Return (X, Y) of the center of cell containing provided text 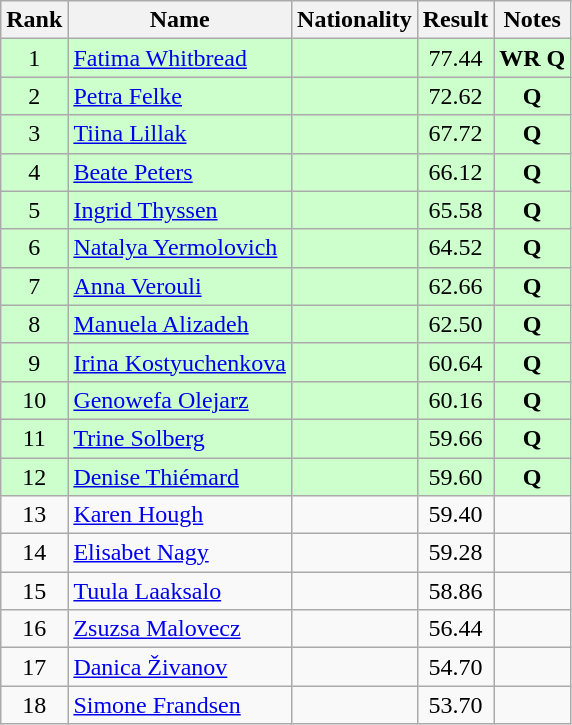
4 (34, 172)
14 (34, 553)
15 (34, 591)
64.52 (455, 248)
Trine Solberg (180, 438)
Manuela Alizadeh (180, 324)
8 (34, 324)
Fatima Whitbread (180, 58)
Ingrid Thyssen (180, 210)
Result (455, 20)
65.58 (455, 210)
18 (34, 705)
72.62 (455, 96)
Genowefa Olejarz (180, 400)
54.70 (455, 667)
53.70 (455, 705)
59.66 (455, 438)
Anna Verouli (180, 286)
Simone Frandsen (180, 705)
1 (34, 58)
59.28 (455, 553)
Notes (532, 20)
Karen Hough (180, 515)
5 (34, 210)
66.12 (455, 172)
6 (34, 248)
77.44 (455, 58)
Denise Thiémard (180, 477)
Danica Živanov (180, 667)
Natalya Yermolovich (180, 248)
WR Q (532, 58)
Petra Felke (180, 96)
67.72 (455, 134)
Nationality (355, 20)
Name (180, 20)
Tuula Laaksalo (180, 591)
10 (34, 400)
Zsuzsa Malovecz (180, 629)
62.66 (455, 286)
13 (34, 515)
62.50 (455, 324)
2 (34, 96)
60.64 (455, 362)
Tiina Lillak (180, 134)
59.40 (455, 515)
16 (34, 629)
59.60 (455, 477)
Elisabet Nagy (180, 553)
Irina Kostyuchenkova (180, 362)
Beate Peters (180, 172)
7 (34, 286)
Rank (34, 20)
12 (34, 477)
58.86 (455, 591)
56.44 (455, 629)
60.16 (455, 400)
17 (34, 667)
3 (34, 134)
9 (34, 362)
11 (34, 438)
